Capture the cell that displays the provided text and extract its [x, y] central coordinate. 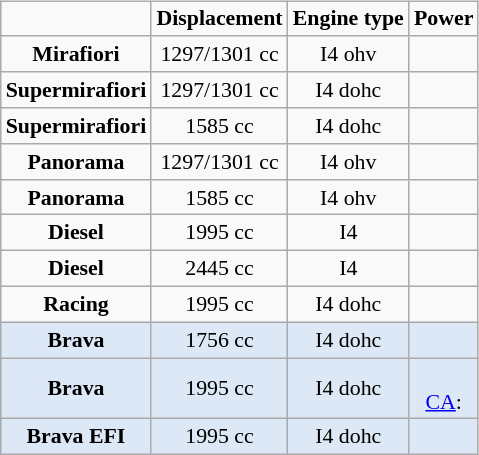
Power [444, 19]
Displacement [219, 19]
1756 cc [219, 340]
Brava EFI [76, 437]
Mirafiori [76, 54]
2445 cc [219, 269]
CA: [444, 388]
Racing [76, 304]
Engine type [348, 19]
